Provide the [x, y] coordinate of the cell's center where the given text is located.  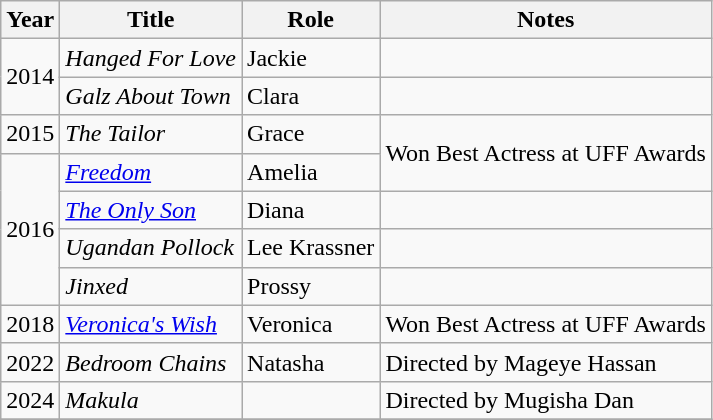
2014 [30, 77]
Galz About Town [151, 96]
2016 [30, 229]
Jackie [311, 58]
Clara [311, 96]
Veronica's Wish [151, 324]
Notes [546, 20]
Directed by Mugisha Dan [546, 400]
Year [30, 20]
Role [311, 20]
Jinxed [151, 286]
Ugandan Pollock [151, 248]
Prossy [311, 286]
Diana [311, 210]
Directed by Mageye Hassan [546, 362]
The Tailor [151, 134]
Natasha [311, 362]
Lee Krassner [311, 248]
Grace [311, 134]
2015 [30, 134]
2018 [30, 324]
Title [151, 20]
Hanged For Love [151, 58]
The Only Son [151, 210]
Amelia [311, 172]
Freedom [151, 172]
2024 [30, 400]
2022 [30, 362]
Veronica [311, 324]
Makula [151, 400]
Bedroom Chains [151, 362]
